Determine the (X, Y) coordinate at the center of the cell enclosing the given text.  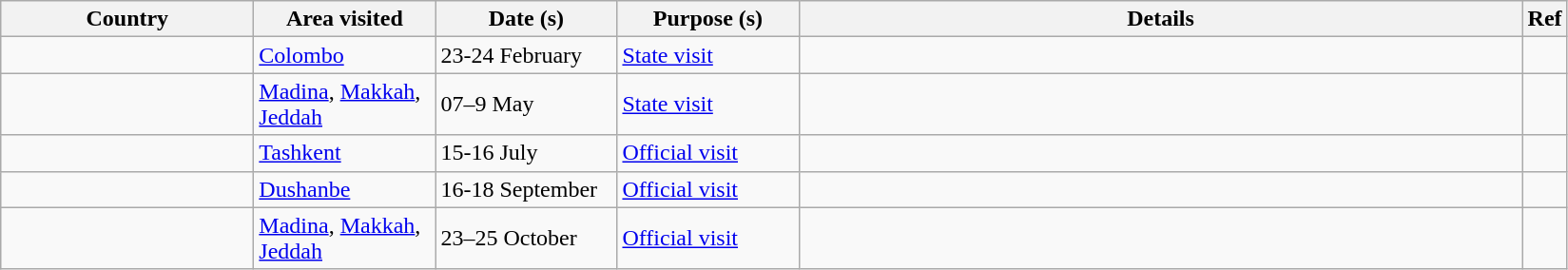
Area visited (344, 19)
Country (127, 19)
Dushanbe (344, 189)
07–9 May (527, 105)
Details (1160, 19)
Colombo (344, 55)
23–25 October (527, 238)
Tashkent (344, 153)
Ref (1544, 19)
16-18 September (527, 189)
Purpose (s) (707, 19)
15-16 July (527, 153)
23-24 February (527, 55)
Date (s) (527, 19)
